Return (x, y) of the center of cell containing provided text 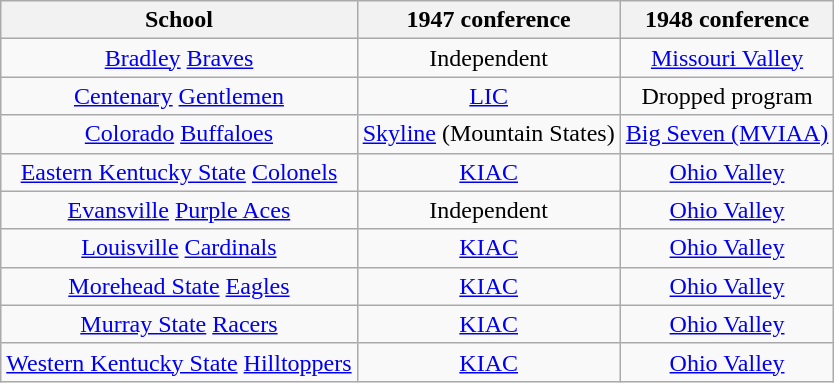
Eastern Kentucky State Colonels (179, 172)
Colorado Buffaloes (179, 134)
1947 conference (488, 20)
Evansville Purple Aces (179, 210)
Missouri Valley (727, 58)
Centenary Gentlemen (179, 96)
Louisville Cardinals (179, 248)
Skyline (Mountain States) (488, 134)
School (179, 20)
Big Seven (MVIAA) (727, 134)
LIC (488, 96)
Murray State Racers (179, 324)
1948 conference (727, 20)
Bradley Braves (179, 58)
Dropped program (727, 96)
Western Kentucky State Hilltoppers (179, 362)
Morehead State Eagles (179, 286)
